Search for the cell housing the specified text and yield its (X, Y) center coordinate. 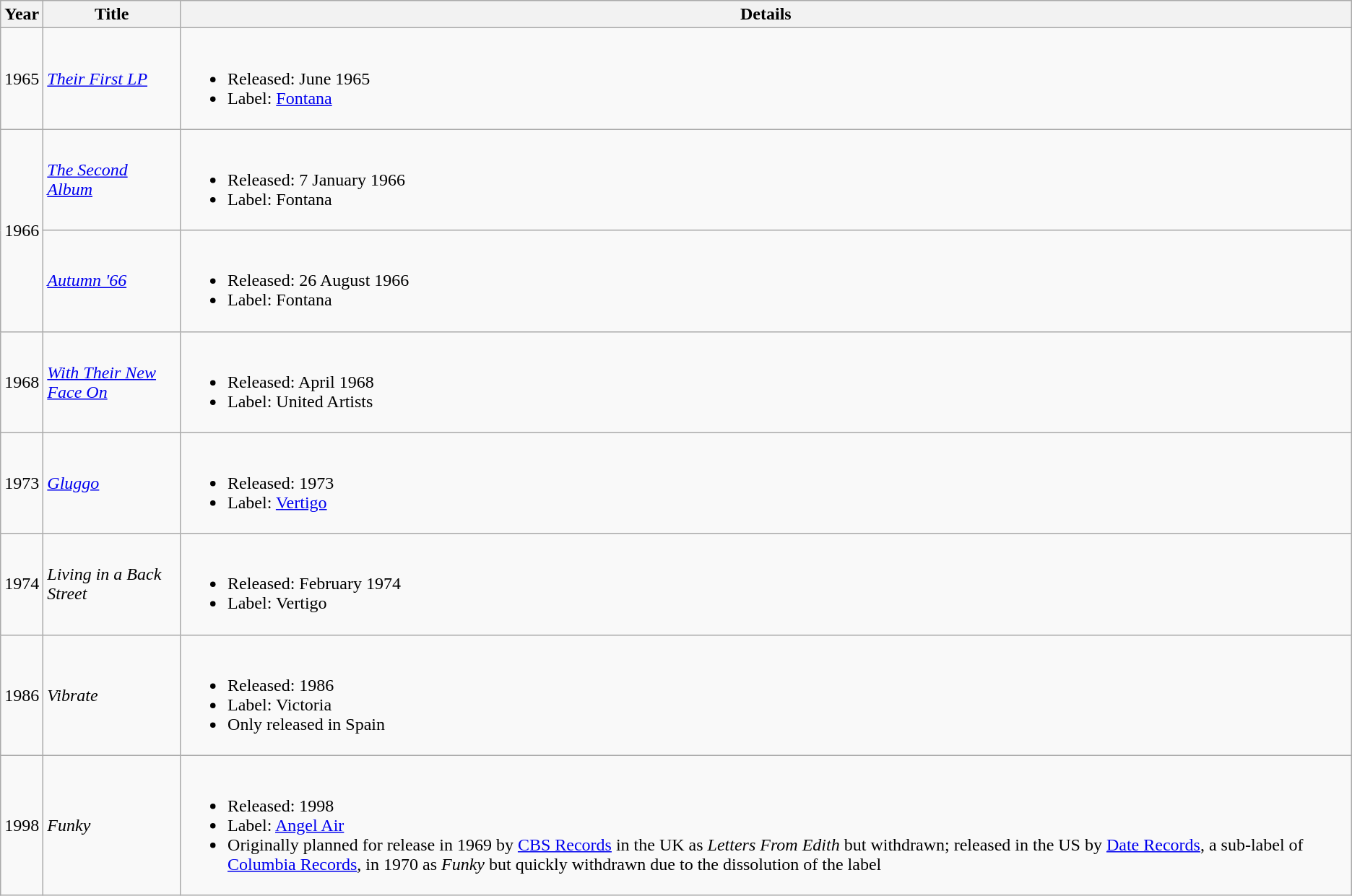
Released: 7 January 1966Label: Fontana (766, 180)
1973 (22, 483)
Details (766, 14)
Autumn '66 (112, 281)
Released: February 1974Label: Vertigo (766, 584)
Released: 26 August 1966Label: Fontana (766, 281)
Their First LP (112, 79)
With Their New Face On (112, 382)
Released: 1973Label: Vertigo (766, 483)
1998 (22, 825)
Vibrate (112, 695)
Released: April 1968Label: United Artists (766, 382)
Funky (112, 825)
1986 (22, 695)
1974 (22, 584)
Year (22, 14)
Living in a Back Street (112, 584)
1966 (22, 230)
Released: June 1965Label: Fontana (766, 79)
1968 (22, 382)
1965 (22, 79)
Title (112, 14)
Gluggo (112, 483)
Released: 1986Label: VictoriaOnly released in Spain (766, 695)
The Second Album (112, 180)
